Capture the cell that displays the provided text and extract its [X, Y] central coordinate. 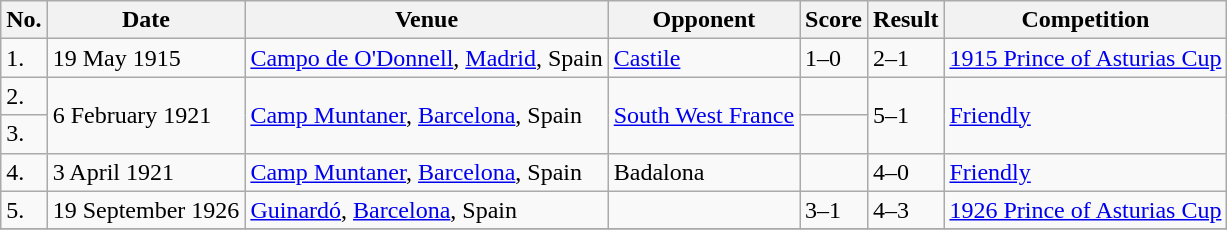
4–3 [906, 210]
2–1 [906, 58]
Competition [1086, 20]
Campo de O'Donnell, Madrid, Spain [426, 58]
3–1 [834, 210]
Result [906, 20]
Opponent [704, 20]
1915 Prince of Asturias Cup [1086, 58]
4–0 [906, 172]
4. [24, 172]
6 February 1921 [146, 115]
Score [834, 20]
5. [24, 210]
3. [24, 134]
2. [24, 96]
South West France [704, 115]
No. [24, 20]
Venue [426, 20]
1. [24, 58]
Date [146, 20]
5–1 [906, 115]
19 September 1926 [146, 210]
Badalona [704, 172]
1–0 [834, 58]
Castile [704, 58]
19 May 1915 [146, 58]
Guinardó, Barcelona, Spain [426, 210]
1926 Prince of Asturias Cup [1086, 210]
3 April 1921 [146, 172]
